Identify which cell holds the provided text, then report its (X, Y) central coordinate. 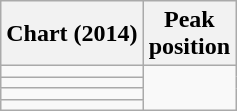
Peakposition (189, 34)
Chart (2014) (72, 34)
